Find where the given text appears and provide that cell's center as [X, Y] coordinate. 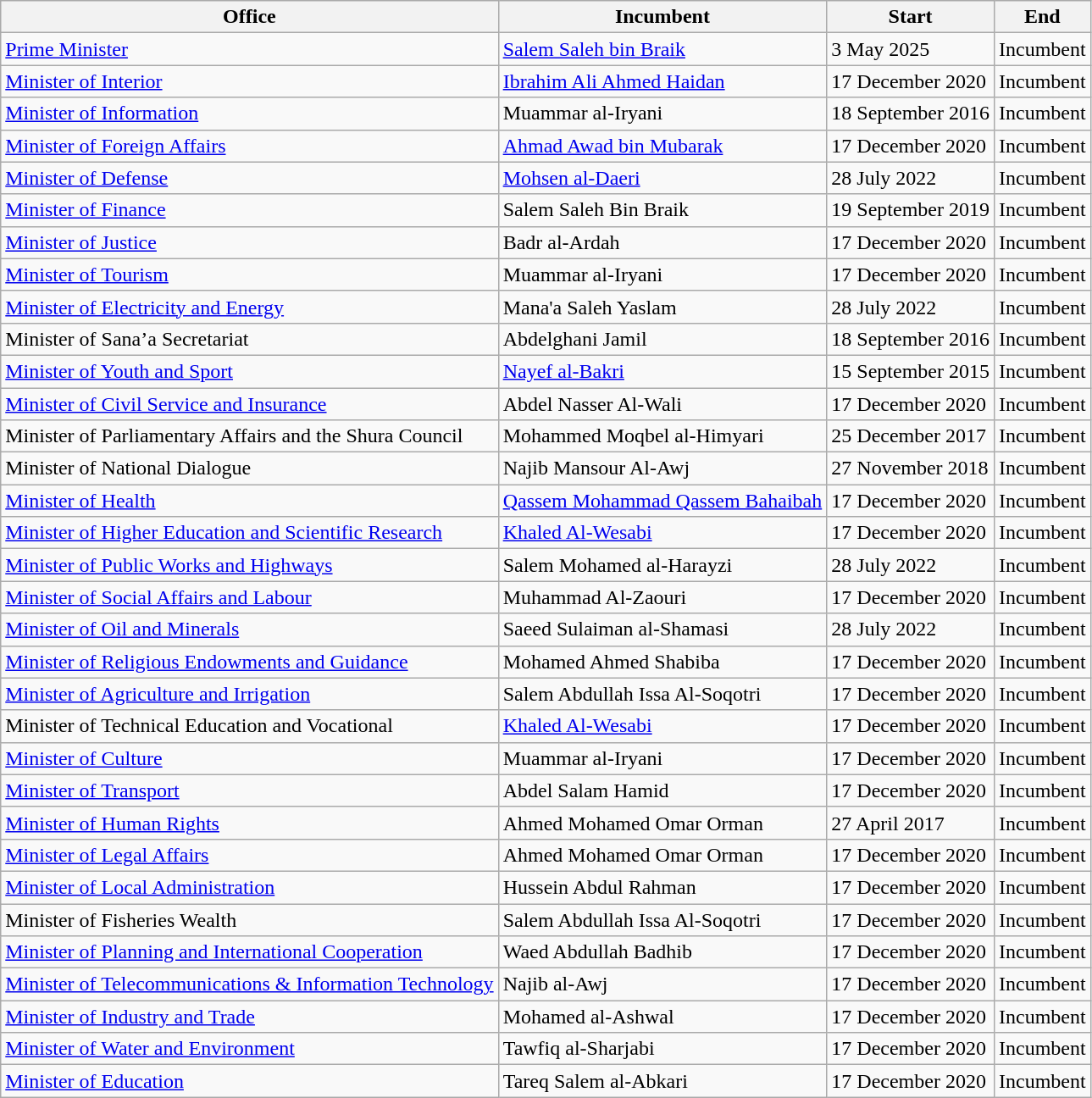
End [1042, 17]
15 September 2015 [911, 371]
Mohamed al-Ashwal [662, 1017]
Minister of Religious Endowments and Guidance [249, 662]
Minister of Culture [249, 758]
Salem Mohamed al-Harayzi [662, 565]
Minister of Industry and Trade [249, 1017]
Minister of Water and Environment [249, 1049]
Salem Saleh bin Braik [662, 49]
Saeed Sulaiman al-Shamasi [662, 629]
3 May 2025 [911, 49]
Hussein Abdul Rahman [662, 887]
Minister of Education [249, 1081]
Minister of Electricity and Energy [249, 307]
Minister of Parliamentary Affairs and the Shura Council [249, 436]
Najib al-Awj [662, 984]
Minister of Public Works and Highways [249, 565]
Minister of Social Affairs and Labour [249, 597]
Minister of Oil and Minerals [249, 629]
Minister of Transport [249, 790]
Start [911, 17]
25 December 2017 [911, 436]
Minister of National Dialogue [249, 469]
Abdel Salam Hamid [662, 790]
Minister of Higher Education and Scientific Research [249, 533]
Tareq Salem al-Abkari [662, 1081]
Minister of Tourism [249, 274]
27 April 2017 [911, 823]
Minister of Fisheries Wealth [249, 919]
Office [249, 17]
19 September 2019 [911, 210]
Mohammed Moqbel al-Himyari [662, 436]
Minister of Finance [249, 210]
Prime Minister [249, 49]
Muhammad Al-Zaouri [662, 597]
Minister of Technical Education and Vocational [249, 726]
Minister of Human Rights [249, 823]
Minister of Planning and International Cooperation [249, 952]
Minister of Information [249, 114]
Mohamed Ahmed Shabiba [662, 662]
Minister of Civil Service and Insurance [249, 404]
Badr al-Ardah [662, 242]
27 November 2018 [911, 469]
Salem Saleh Bin Braik [662, 210]
Minister of Foreign Affairs [249, 146]
Ahmad Awad bin Mubarak [662, 146]
Minister of Legal Affairs [249, 855]
Qassem Mohammad Qassem Bahaibah [662, 501]
Minister of Health [249, 501]
Abdel Nasser Al-Wali [662, 404]
Tawfiq al-Sharjabi [662, 1049]
Minister of Local Administration [249, 887]
Mohsen al-Daeri [662, 178]
Minister of Telecommunications & Information Technology [249, 984]
Abdelghani Jamil [662, 339]
Mana'a Saleh Yaslam [662, 307]
Minister of Agriculture and Irrigation [249, 694]
Waed Abdullah Badhib [662, 952]
Minister of Justice [249, 242]
Minister of Sana’a Secretariat [249, 339]
Najib Mansour Al-Awj [662, 469]
Ibrahim Ali Ahmed Haidan [662, 81]
Minister of Youth and Sport [249, 371]
Minister of Interior [249, 81]
Nayef al-Bakri [662, 371]
Minister of Defense [249, 178]
